Extract the (X, Y) coordinate from the center of the cell holding the provided text.  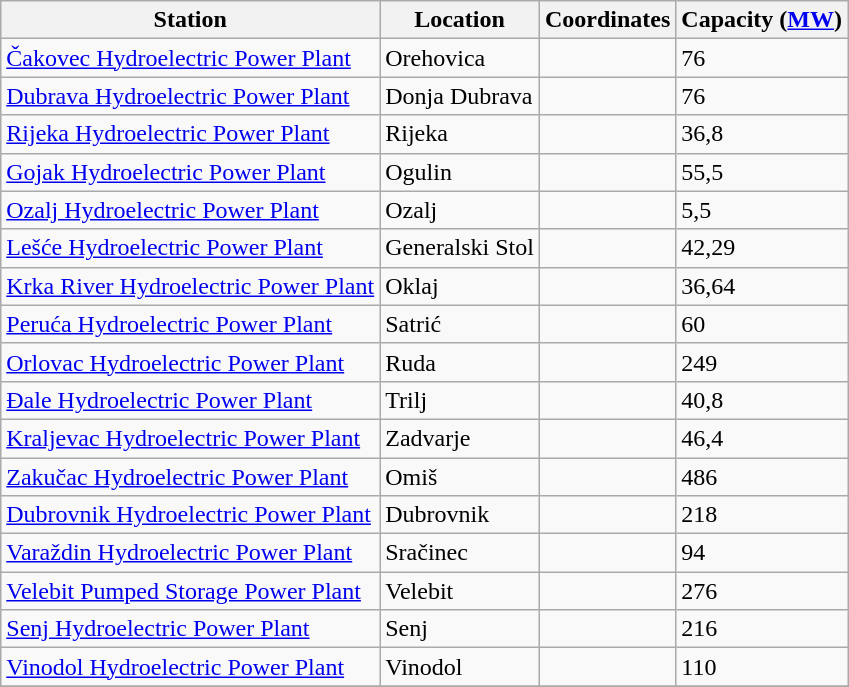
46,4 (762, 438)
Zakučac Hydroelectric Power Plant (190, 477)
Ozalj Hydroelectric Power Plant (190, 210)
Dubrava Hydroelectric Power Plant (190, 96)
Capacity (MW) (762, 20)
5,5 (762, 210)
Orehovica (460, 58)
Ogulin (460, 172)
Rijeka Hydroelectric Power Plant (190, 134)
Senj (460, 629)
42,29 (762, 248)
Vinodol Hydroelectric Power Plant (190, 667)
218 (762, 515)
Gojak Hydroelectric Power Plant (190, 172)
Velebit (460, 591)
486 (762, 477)
Station (190, 20)
Peruća Hydroelectric Power Plant (190, 324)
40,8 (762, 400)
Dubrovnik (460, 515)
Orlovac Hydroelectric Power Plant (190, 362)
249 (762, 362)
Zadvarje (460, 438)
110 (762, 667)
Coordinates (607, 20)
Ozalj (460, 210)
Ruda (460, 362)
Location (460, 20)
36,64 (762, 286)
Đale Hydroelectric Power Plant (190, 400)
Lešće Hydroelectric Power Plant (190, 248)
Kraljevac Hydroelectric Power Plant (190, 438)
Oklaj (460, 286)
Satrić (460, 324)
Donja Dubrava (460, 96)
Krka River Hydroelectric Power Plant (190, 286)
Dubrovnik Hydroelectric Power Plant (190, 515)
55,5 (762, 172)
Velebit Pumped Storage Power Plant (190, 591)
Senj Hydroelectric Power Plant (190, 629)
94 (762, 553)
Varaždin Hydroelectric Power Plant (190, 553)
Trilj (460, 400)
Čakovec Hydroelectric Power Plant (190, 58)
60 (762, 324)
36,8 (762, 134)
216 (762, 629)
276 (762, 591)
Omiš (460, 477)
Generalski Stol (460, 248)
Sračinec (460, 553)
Rijeka (460, 134)
Vinodol (460, 667)
